For the text-containing cell, return its midpoint in (x, y) coordinate format. 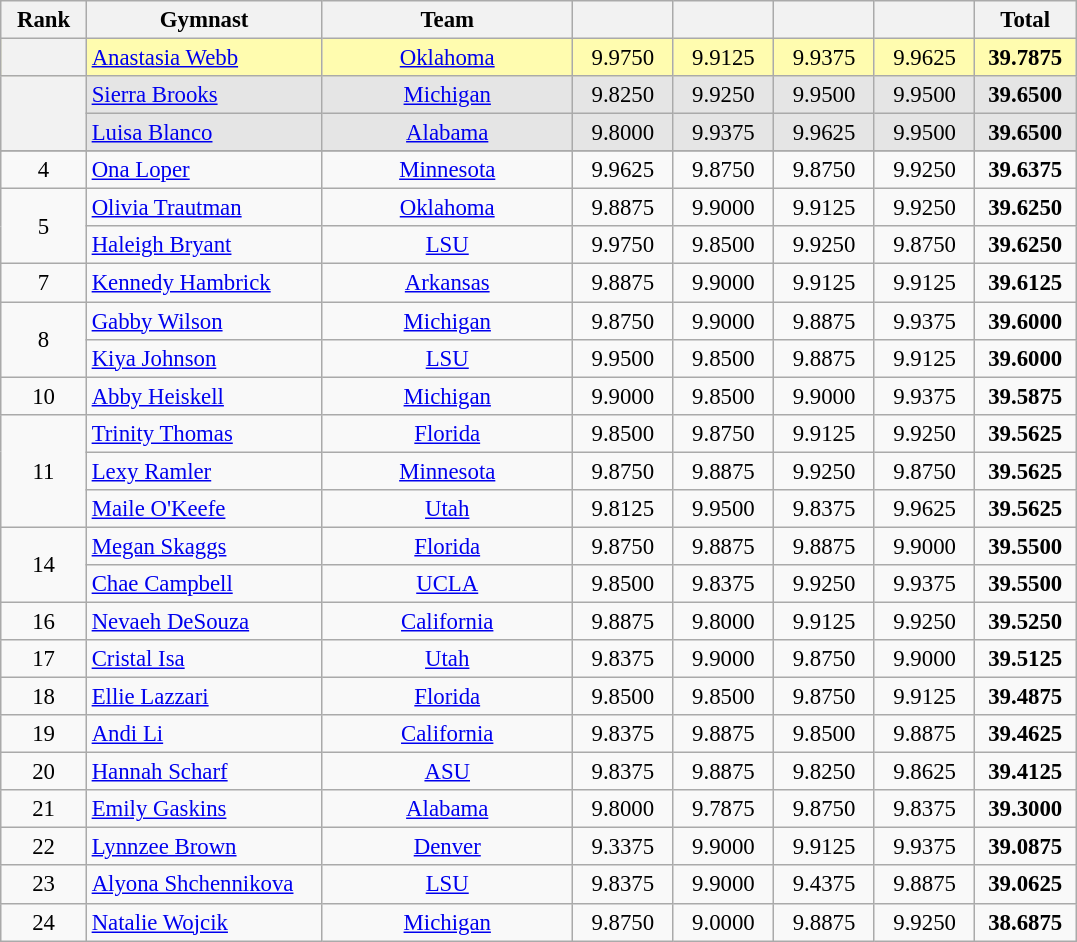
Kennedy Hambrick (204, 283)
Sierra Brooks (204, 95)
39.5875 (1026, 396)
19 (44, 734)
21 (44, 809)
9.4375 (824, 885)
Gymnast (204, 20)
Luisa Blanco (204, 133)
Alyona Shchennikova (204, 885)
Nevaeh DeSouza (204, 621)
Natalie Wojcik (204, 922)
39.3000 (1026, 809)
11 (44, 470)
Total (1026, 20)
20 (44, 772)
5 (44, 226)
39.5250 (1026, 621)
UCLA (448, 584)
9.8625 (924, 772)
8 (44, 340)
39.5125 (1026, 659)
Trinity Thomas (204, 433)
24 (44, 922)
Team (448, 20)
4 (44, 170)
Denver (448, 847)
Cristal Isa (204, 659)
16 (44, 621)
9.0000 (724, 922)
18 (44, 697)
Lexy Ramler (204, 471)
Chae Campbell (204, 584)
39.6125 (1026, 283)
9.7875 (724, 809)
22 (44, 847)
39.7875 (1026, 58)
7 (44, 283)
9.8125 (624, 509)
Abby Heiskell (204, 396)
Anastasia Webb (204, 58)
Andi Li (204, 734)
Rank (44, 20)
Hannah Scharf (204, 772)
14 (44, 564)
10 (44, 396)
39.6375 (1026, 170)
Emily Gaskins (204, 809)
Lynnzee Brown (204, 847)
Haleigh Bryant (204, 245)
Megan Skaggs (204, 546)
ASU (448, 772)
39.4875 (1026, 697)
39.4625 (1026, 734)
38.6875 (1026, 922)
Ona Loper (204, 170)
17 (44, 659)
39.0625 (1026, 885)
Gabby Wilson (204, 321)
9.3375 (624, 847)
23 (44, 885)
Arkansas (448, 283)
Kiya Johnson (204, 358)
39.4125 (1026, 772)
Olivia Trautman (204, 208)
Ellie Lazzari (204, 697)
39.0875 (1026, 847)
Maile O'Keefe (204, 509)
